Extract the [x, y] coordinate from the center of the cell holding the provided text.  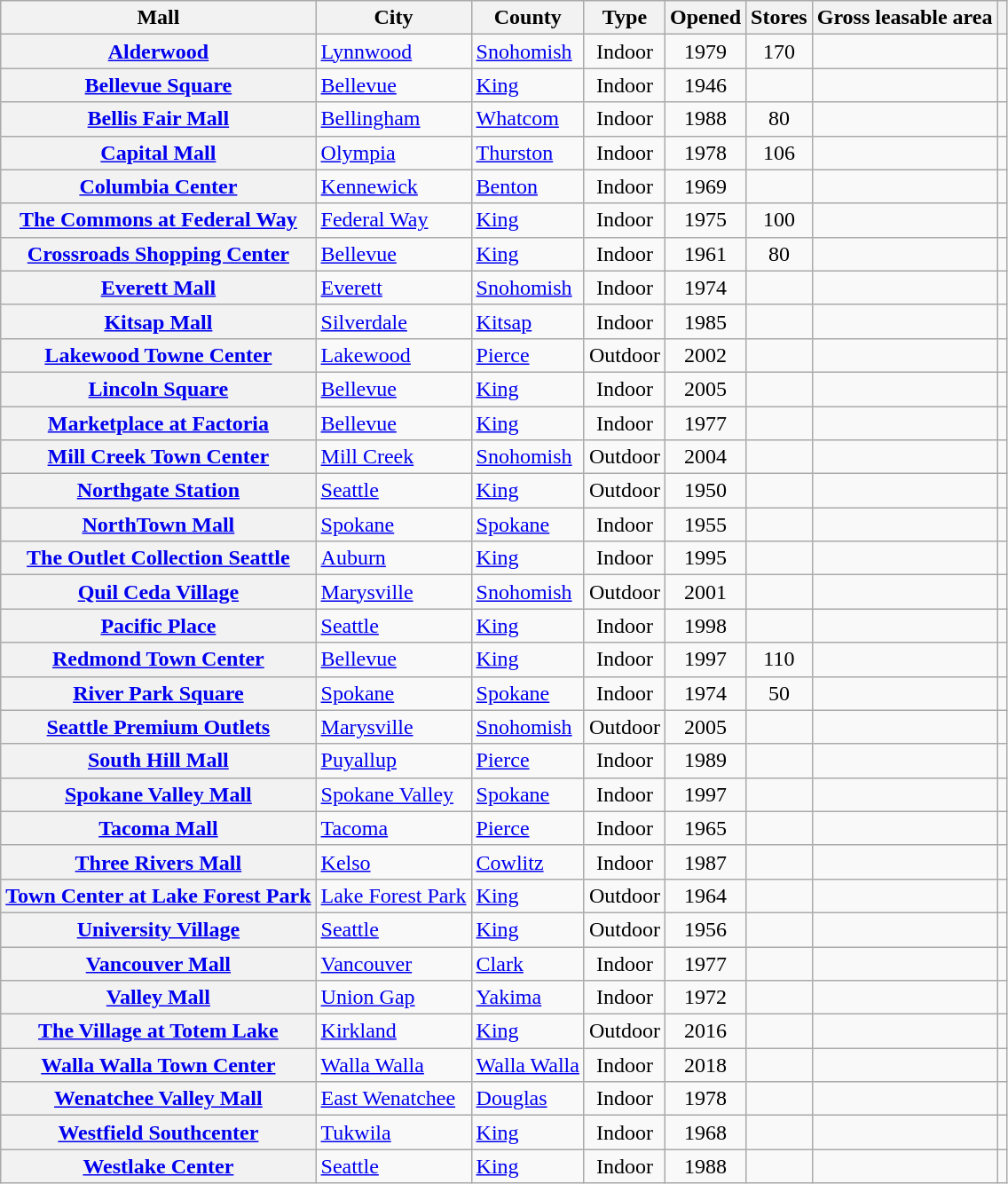
Three Rivers Mall [158, 862]
1969 [705, 186]
Mall [158, 18]
2004 [705, 457]
Type [625, 18]
Marketplace at Factoria [158, 423]
Town Center at Lake Forest Park [158, 896]
University Village [158, 929]
1989 [705, 761]
Opened [705, 18]
1965 [705, 828]
Alderwood [158, 51]
Mill Creek [394, 457]
Stores [779, 18]
Columbia Center [158, 186]
1979 [705, 51]
Benton [527, 186]
Mill Creek Town Center [158, 457]
Westlake Center [158, 1166]
East Wenatchee [394, 1099]
Capital Mall [158, 153]
NorthTown Mall [158, 525]
Everett Mall [158, 288]
1946 [705, 85]
1961 [705, 254]
Quil Ceda Village [158, 592]
Gross leasable area [905, 18]
Pacific Place [158, 626]
Spokane Valley Mall [158, 794]
1985 [705, 321]
Wenatchee Valley Mall [158, 1099]
Tacoma [394, 828]
Puyallup [394, 761]
Tacoma Mall [158, 828]
The Village at Totem Lake [158, 1031]
1964 [705, 896]
100 [779, 220]
110 [779, 659]
Clark [527, 963]
Bellevue Square [158, 85]
1955 [705, 525]
Bellis Fair Mall [158, 119]
Yakima [527, 998]
The Commons at Federal Way [158, 220]
2016 [705, 1031]
The Outlet Collection Seattle [158, 558]
Vancouver Mall [158, 963]
Union Gap [394, 998]
Cowlitz [527, 862]
1956 [705, 929]
Kitsap Mall [158, 321]
Auburn [394, 558]
Valley Mall [158, 998]
Silverdale [394, 321]
Northgate Station [158, 491]
Lincoln Square [158, 389]
Lake Forest Park [394, 896]
106 [779, 153]
1968 [705, 1133]
1987 [705, 862]
1972 [705, 998]
Walla Walla Town Center [158, 1065]
River Park Square [158, 693]
Spokane Valley [394, 794]
Tukwila [394, 1133]
1975 [705, 220]
South Hill Mall [158, 761]
Lakewood [394, 355]
2018 [705, 1065]
Westfield Southcenter [158, 1133]
Olympia [394, 153]
1995 [705, 558]
Kitsap [527, 321]
Lakewood Towne Center [158, 355]
Redmond Town Center [158, 659]
2002 [705, 355]
170 [779, 51]
Kirkland [394, 1031]
1950 [705, 491]
50 [779, 693]
Lynnwood [394, 51]
1998 [705, 626]
County [527, 18]
Everett [394, 288]
Crossroads Shopping Center [158, 254]
Thurston [527, 153]
Douglas [527, 1099]
City [394, 18]
Kelso [394, 862]
Federal Way [394, 220]
Whatcom [527, 119]
Vancouver [394, 963]
Seattle Premium Outlets [158, 727]
Kennewick [394, 186]
Bellingham [394, 119]
2001 [705, 592]
